Locate the cell with the specified text and output its (x, y) center coordinate. 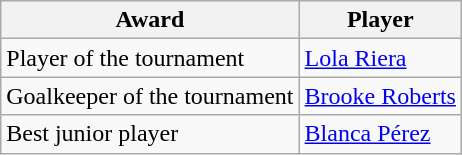
Blanca Pérez (380, 134)
Player (380, 20)
Award (150, 20)
Player of the tournament (150, 58)
Lola Riera (380, 58)
Brooke Roberts (380, 96)
Best junior player (150, 134)
Goalkeeper of the tournament (150, 96)
